Detect which cell encompasses the target text, then output its [X, Y] center coordinate. 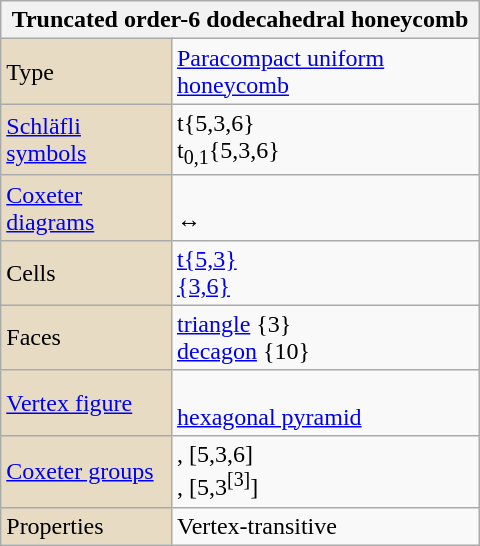
Paracompact uniform honeycomb [325, 72]
Coxeter diagrams [86, 208]
Vertex figure [86, 402]
t{5,3,6}t0,1{5,3,6} [325, 140]
Type [86, 72]
Coxeter groups [86, 471]
Vertex-transitive [325, 526]
↔ [325, 208]
hexagonal pyramid [325, 402]
Faces [86, 338]
Truncated order-6 dodecahedral honeycomb [240, 20]
Properties [86, 526]
, [5,3,6], [5,3[3]] [325, 471]
Schläfli symbols [86, 140]
Cells [86, 272]
t{5,3} {3,6} [325, 272]
triangle {3}decagon {10} [325, 338]
